Search for the cell housing the specified text and yield its [X, Y] center coordinate. 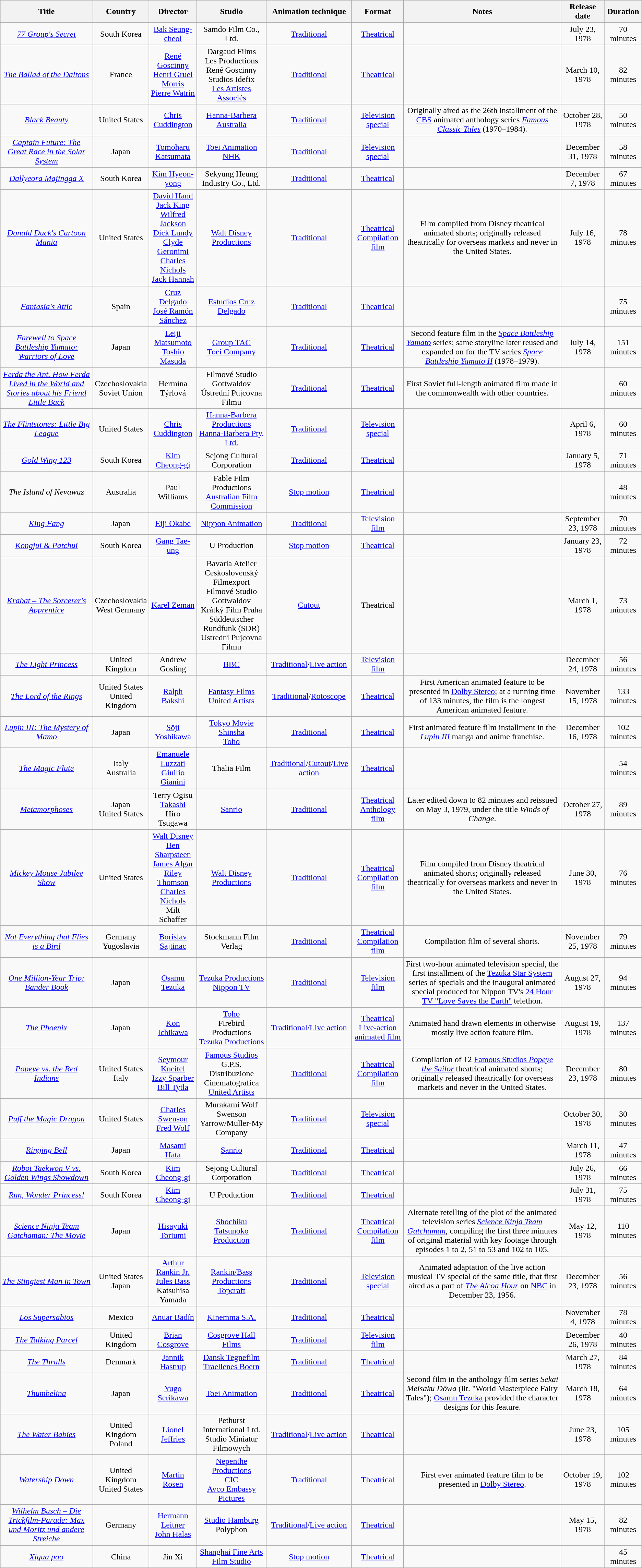
110 minutes [623, 1231]
Watership Down [47, 1480]
Duration [623, 12]
Hermann Leitner John Halas [173, 1525]
Osamu Tezuka [173, 982]
84 minutes [623, 1362]
Pethurst International Ltd. Studio Miniatur Filmowych [231, 1434]
Masami Hata [173, 1150]
First ever animated feature film to be presented in Dolby Stereo. [482, 1480]
Mexico [121, 1317]
54 minutes [623, 768]
Cosgrove Hall Films [231, 1339]
The Magic Flute [47, 768]
Samdo Film Co., Ltd. [231, 34]
Yugo Serikawa [173, 1394]
Rankin/Bass Productions Topcraft [231, 1281]
76 minutes [623, 877]
BBC [231, 664]
China [121, 1557]
Emanuele Luzzati Giuilio Gianini [173, 768]
Hanna-Barbera Productions Hanna-Barbera Pty, Ltd. [231, 428]
Traditional/Cutout/Live action [309, 768]
Kongjui & Patchui [47, 546]
79 minutes [623, 941]
Cruz Delgado José Ramón Sánchez [173, 306]
Andrew Gosling [173, 664]
Japan United States [121, 809]
Hermína Týrlová [173, 388]
Los Supersabios [47, 1317]
November 4, 1978 [583, 1317]
58 minutes [623, 151]
Germany Yugoslavia [121, 941]
Gold Wing 123 [47, 460]
Director [173, 12]
October 28, 1978 [583, 120]
80 minutes [623, 1073]
Robot Taekwon V vs. Golden Wings Showdown [47, 1172]
King Fang [47, 524]
Originally aired as the 26th installment of the CBS animated anthology series Famous Classic Tales (1970–1984). [482, 120]
The Ballad of the Daltons [47, 75]
Famous Studios G.P.S. Distribuzione Cinematografica United Artists [231, 1073]
Dargaud Films Les Productions René Goscinny Studios Idefix Les Artistes Associés [231, 75]
First Soviet full-length animated film made in the commonwealth with other countries. [482, 388]
Mickey Mouse Jubilee Show [47, 877]
October 19, 1978 [583, 1480]
Borislav Sajtinac [173, 941]
Charles Swenson Fred Wolf [173, 1119]
Hanna-Barbera Australia [231, 120]
94 minutes [623, 982]
One Million-Year Trip: Bander Book [47, 982]
United States United Kingdom [121, 696]
June 30, 1978 [583, 877]
Hisayuki Toriumi [173, 1231]
March 11, 1978 [583, 1150]
Title [47, 12]
73 minutes [623, 605]
Run, Wonder Princess! [47, 1195]
Seymour Kneitel Izzy Sparber Bill Tytla [173, 1073]
August 19, 1978 [583, 1028]
First animated feature film installment in the Lupin III manga and anime franchise. [482, 732]
Theatrical Live-action animated film [378, 1028]
Toei Animation [231, 1394]
Toho Firebird Productions Tezuka Productions [231, 1028]
77 Group's Secret [47, 34]
December 7, 1978 [583, 178]
Group TAC Toei Company [231, 347]
Toei Animation NHK [231, 151]
151 minutes [623, 347]
December 31, 1978 [583, 151]
Animated hand drawn elements in otherwise mostly live action feature film. [482, 1028]
Tezuka Productions Nippon TV [231, 982]
The Stingiest Man in Town [47, 1281]
Paul Williams [173, 492]
United Kingdom Poland [121, 1434]
64 minutes [623, 1394]
Thumbelina [47, 1394]
Denmark [121, 1362]
66 minutes [623, 1172]
Metamorphoses [47, 809]
Xigua pao [47, 1557]
Cutout [309, 605]
Brian Cosgrove [173, 1339]
Bak Seung-cheol [173, 34]
Shanghai Fine Arts Film Studio [231, 1557]
Ferda the Ant. How Ferda Lived in the World and Stories about his Friend Little Back [47, 388]
Ralph Bakshi [173, 696]
December 24, 1978 [583, 664]
Later edited down to 82 minutes and reissued on May 3, 1979, under the title Winds of Change. [482, 809]
The Thralls [47, 1362]
Theatrical Anthology film [378, 809]
March 27, 1978 [583, 1362]
67 minutes [623, 178]
Donald Duck's Cartoon Mania [47, 238]
Science Ninja Team Gatchaman: The Movie [47, 1231]
Krabat – The Sorcerer's Apprentice [47, 605]
July 26, 1978 [583, 1172]
Walt Disney Ben Sharpsteen James Algar Riley Thomson Charles Nichols Milt Schaffer [173, 877]
Notes [482, 12]
October 30, 1978 [583, 1119]
September 23, 1978 [583, 524]
October 27, 1978 [583, 809]
133 minutes [623, 696]
Traditional/Rotoscope [309, 696]
July 14, 1978 [583, 347]
50 minutes [623, 120]
The Water Babies [47, 1434]
December 26, 1978 [583, 1339]
Martin Rosen [173, 1480]
Release date [583, 12]
March 18, 1978 [583, 1394]
Lupin III: The Mystery of Mamo [47, 732]
Fable Film Productions Australian Film Commission [231, 492]
July 31, 1978 [583, 1195]
105 minutes [623, 1434]
Lionel Jeffries [173, 1434]
Filmové Studio Gottwaldov Ústrední Pujcovna Filmu [231, 388]
Jannik Hastrup [173, 1362]
40 minutes [623, 1339]
Sōji Yoshikawa [173, 732]
Fantasy Films United Artists [231, 696]
Black Beauty [47, 120]
Fantasia's Attic [47, 306]
Germany [121, 1525]
30 minutes [623, 1119]
Nepenthe Productions CIC Avco Embassy Pictures [231, 1480]
January 23, 1978 [583, 546]
Terry Ogisu Takashi Hiro Tsugawa [173, 809]
David Hand Jack King Wilfred Jackson Dick Lundy Clyde Geronimi Charles Nichols Jack Hannah [173, 238]
Arthur Rankin Jr. Jules Bass Katsuhisa Yamada [173, 1281]
The Phoenix [47, 1028]
July 16, 1978 [583, 238]
48 minutes [623, 492]
Country [121, 12]
The Light Princess [47, 664]
Kim Hyeon-yong [173, 178]
The Lord of the Rings [47, 696]
Dansk Tegnefilm Traellenes Boern [231, 1362]
Studio Hamburg Polyphon [231, 1525]
United States Italy [121, 1073]
July 23, 1978 [583, 34]
August 27, 1978 [583, 982]
Tomoharu Katsumata [173, 151]
René Goscinny Henri Gruel Morris Pierre Watrin [173, 75]
Popeye vs. the Red Indians [47, 1073]
Puff the Magic Dragon [47, 1119]
December 16, 1978 [583, 732]
January 5, 1978 [583, 460]
Jin Xi [173, 1557]
May 12, 1978 [583, 1231]
47 minutes [623, 1150]
Murakami Wolf Swenson Yarrow/Muller-My Company [231, 1119]
Kon Ichikawa [173, 1028]
Compilation film of several shorts. [482, 941]
Not Everything that Flies is a Bird [47, 941]
Thalia Film [231, 768]
Sekyung Heung Industry Co., Ltd. [231, 178]
March 10, 1978 [583, 75]
Karel Zeman [173, 605]
45 minutes [623, 1557]
The Flintstones: Little Big League [47, 428]
Czechoslovakia West Germany [121, 605]
Estudios Cruz Delgado [231, 306]
Nippon Animation [231, 524]
Farewell to Space Battleship Yamato: Warriors of Love [47, 347]
May 15, 1978 [583, 1525]
Leiji Matsumoto Toshio Masuda [173, 347]
72 minutes [623, 546]
Czechoslovakia Soviet Union [121, 388]
Tokyo Movie Shinsha Toho [231, 732]
Italy Australia [121, 768]
March 1, 1978 [583, 605]
Ringing Bell [47, 1150]
Format [378, 12]
First American animated feature to be presented in Dolby Stereo; at a running time of 133 minutes, the film is the longest American animated feature. [482, 696]
Spain [121, 306]
United States Japan [121, 1281]
71 minutes [623, 460]
The Island of Nevawuz [47, 492]
United Kingdom United States [121, 1480]
April 6, 1978 [583, 428]
Animation technique [309, 12]
Shochiku Tatsunoko Production [231, 1231]
89 minutes [623, 809]
Gang Tae-ung [173, 546]
November 25, 1978 [583, 941]
Eiji Okabe [173, 524]
Wilhelm Busch – Die Trickfilm-Parade: Max und Moritz und andere Streiche [47, 1525]
Dallyeora Majingga X [47, 178]
Captain Future: The Great Race in the Solar System [47, 151]
June 23, 1978 [583, 1434]
Kinemma S.A. [231, 1317]
France [121, 75]
137 minutes [623, 1028]
November 15, 1978 [583, 696]
Studio [231, 12]
Bavaria Atelier Ceskoslovenský Filmexport Filmové Studio Gottwaldov Krátký Film Praha Süddeutscher Rundfunk (SDR) Ustredni Pujcovna Filmu [231, 605]
The Talking Parcel [47, 1339]
Australia [121, 492]
Anuar Badín [173, 1317]
Stockmann Film Verlag [231, 941]
